Pinpoint the cell where the given text exists, returning its (X, Y) midpoint coordinate. 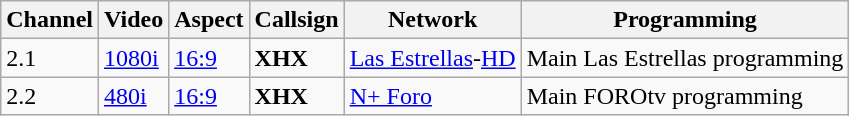
480i (134, 96)
Network (432, 20)
Video (134, 20)
Las Estrellas-HD (432, 58)
Channel (50, 20)
2.1 (50, 58)
N+ Foro (432, 96)
Main Las Estrellas programming (685, 58)
2.2 (50, 96)
Callsign (296, 20)
Aspect (209, 20)
1080i (134, 58)
Programming (685, 20)
Main FOROtv programming (685, 96)
